Provide the (X, Y) coordinate of the cell's center where the given text is located.  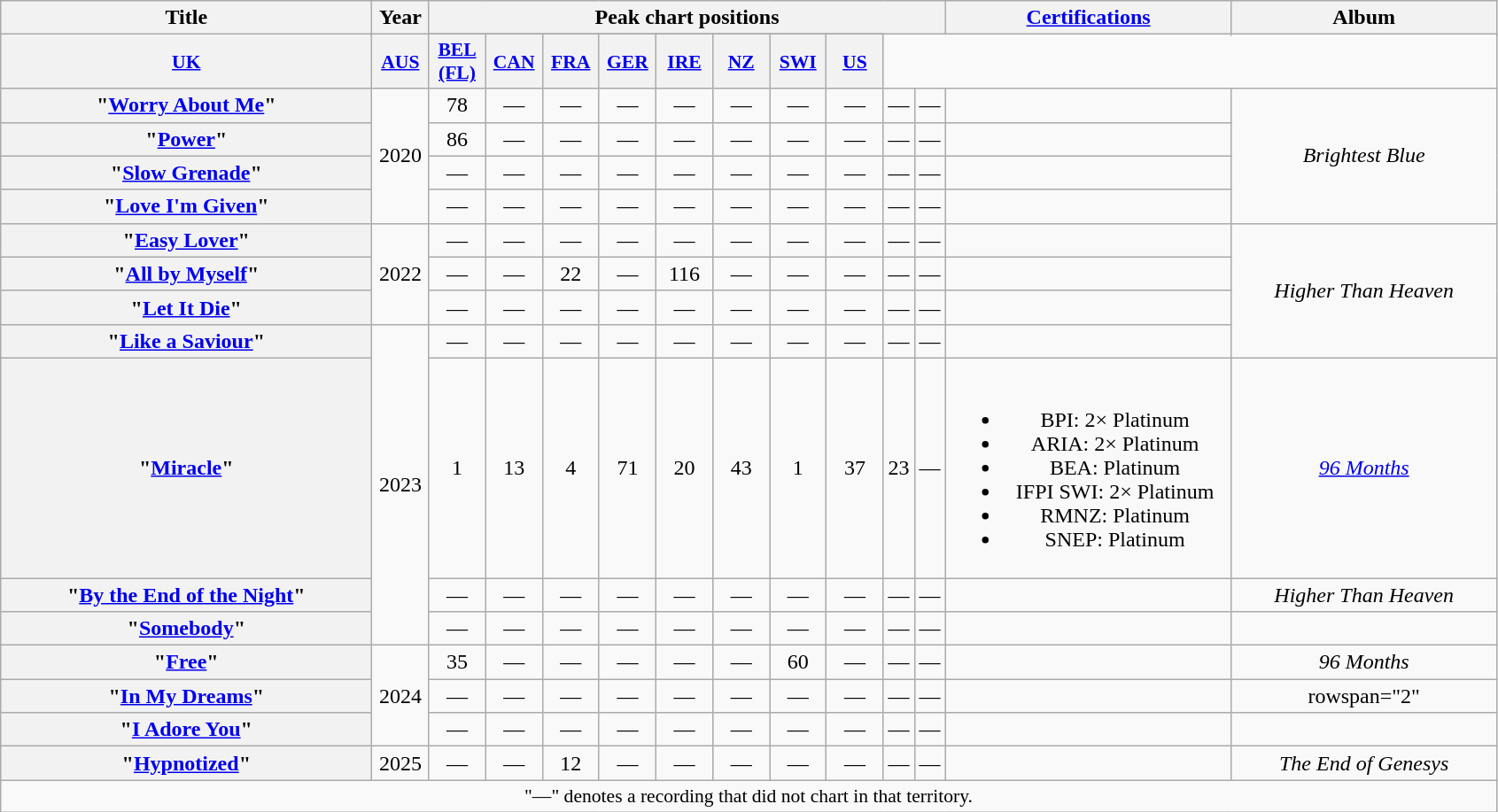
"Let It Die" (186, 307)
4 (570, 468)
"Free" (186, 662)
Peak chart positions (687, 18)
BEL(FL) (457, 62)
"I Adore You" (186, 730)
"By the End of the Night" (186, 594)
"Power" (186, 139)
"All by Myself" (186, 274)
"Worry About Me" (186, 105)
60 (798, 662)
"Love I'm Given" (186, 206)
2025 (400, 763)
"Like a Saviour" (186, 341)
2020 (400, 156)
"—" denotes a recording that did not chart in that territory. (749, 796)
20 (684, 468)
2024 (400, 696)
"Easy Lover" (186, 240)
71 (627, 468)
12 (570, 763)
The End of Genesys (1364, 763)
IRE (684, 62)
43 (741, 468)
AUS (400, 62)
35 (457, 662)
"Somebody" (186, 629)
US (855, 62)
GER (627, 62)
NZ (741, 62)
"In My Dreams" (186, 696)
86 (457, 139)
22 (570, 274)
"Miracle" (186, 468)
78 (457, 105)
CAN (514, 62)
2023 (400, 484)
Album (1364, 18)
23 (898, 468)
13 (514, 468)
FRA (570, 62)
rowspan="2" (1364, 696)
37 (855, 468)
UK (186, 62)
Year (400, 18)
"Hypnotized" (186, 763)
SWI (798, 62)
116 (684, 274)
"Slow Grenade" (186, 173)
2022 (400, 274)
Certifications (1088, 18)
Brightest Blue (1364, 156)
Title (186, 18)
BPI: 2× PlatinumARIA: 2× PlatinumBEA: PlatinumIFPI SWI: 2× PlatinumRMNZ: PlatinumSNEP: Platinum (1088, 468)
